Extract the (x, y) coordinate from the center of the cell holding the provided text.  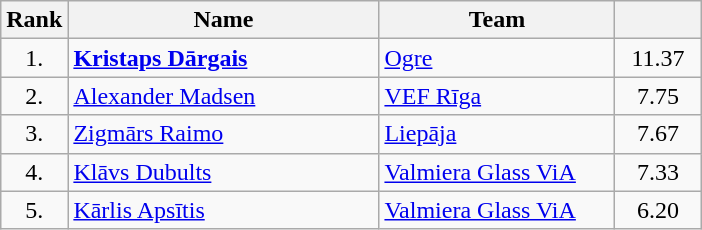
Name (224, 20)
2. (34, 96)
VEF Rīga (497, 96)
Ogre (497, 58)
11.37 (658, 58)
Kārlis Apsītis (224, 210)
6.20 (658, 210)
Alexander Madsen (224, 96)
Klāvs Dubults (224, 172)
7.75 (658, 96)
Zigmārs Raimo (224, 134)
4. (34, 172)
Liepāja (497, 134)
3. (34, 134)
Kristaps Dārgais (224, 58)
7.33 (658, 172)
1. (34, 58)
7.67 (658, 134)
Team (497, 20)
Rank (34, 20)
5. (34, 210)
